Output the [X, Y] coordinate of the center of the cell containing the given text.  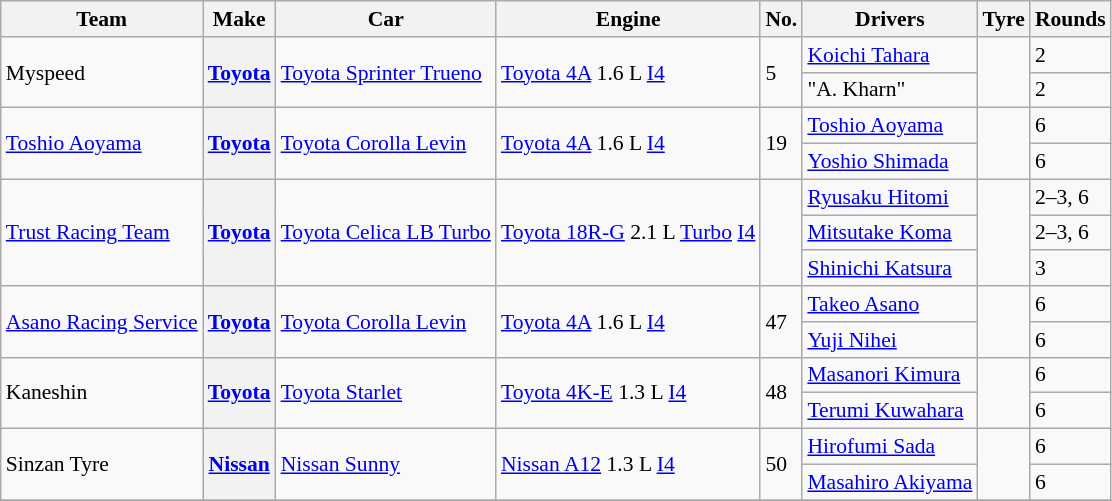
Toyota Sprinter Trueno [386, 72]
Car [386, 19]
No. [781, 19]
3 [1070, 269]
Drivers [890, 19]
Nissan A12 1.3 L I4 [628, 464]
19 [781, 144]
Masanori Kimura [890, 375]
Koichi Tahara [890, 55]
Masahiro Akiyama [890, 482]
Engine [628, 19]
Shinichi Katsura [890, 269]
Terumi Kuwahara [890, 411]
Toyota 18R-G 2.1 L Turbo I4 [628, 232]
Takeo Asano [890, 304]
"A. Kharn" [890, 90]
Hirofumi Sada [890, 447]
Toyota 4K-E 1.3 L I4 [628, 392]
Yuji Nihei [890, 340]
Nissan [240, 464]
Team [102, 19]
Ryusaku Hitomi [890, 197]
Rounds [1070, 19]
5 [781, 72]
50 [781, 464]
48 [781, 392]
Toyota Starlet [386, 392]
Nissan Sunny [386, 464]
Myspeed [102, 72]
Toyota Celica LB Turbo [386, 232]
Trust Racing Team [102, 232]
Tyre [1003, 19]
Mitsutake Koma [890, 233]
Asano Racing Service [102, 322]
47 [781, 322]
Kaneshin [102, 392]
Yoshio Shimada [890, 162]
Sinzan Tyre [102, 464]
Make [240, 19]
